Extract the [X, Y] coordinate from the center of the cell holding the provided text.  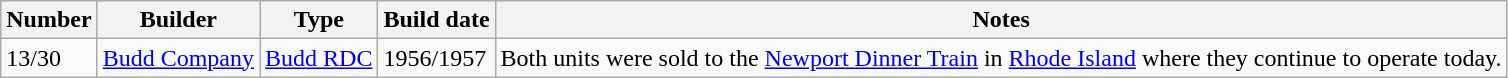
Build date [436, 20]
Budd RDC [319, 58]
Notes [1001, 20]
Both units were sold to the Newport Dinner Train in Rhode Island where they continue to operate today. [1001, 58]
Builder [178, 20]
Number [49, 20]
13/30 [49, 58]
1956/1957 [436, 58]
Type [319, 20]
Budd Company [178, 58]
